From the cell containing the given text, extract its center point as [x, y] coordinate. 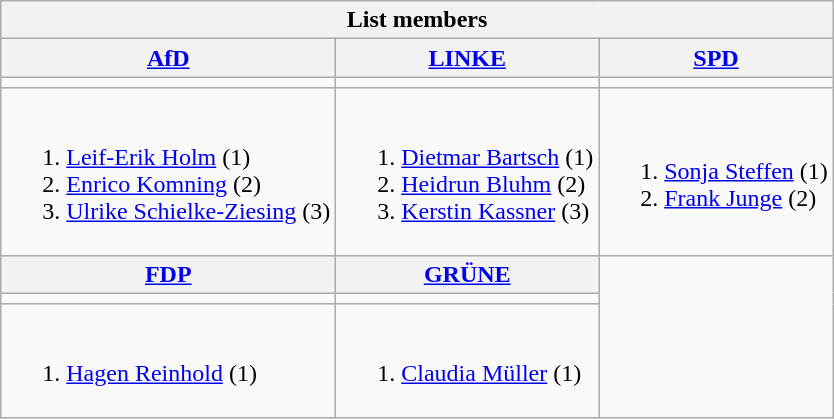
SPD [716, 58]
Leif-Erik Holm (1)Enrico Komning (2)Ulrike Schielke-Ziesing (3) [168, 172]
LINKE [468, 58]
AfD [168, 58]
Sonja Steffen (1)Frank Junge (2) [716, 172]
GRÜNE [468, 274]
Hagen Reinhold (1) [168, 360]
Claudia Müller (1) [468, 360]
Dietmar Bartsch (1)Heidrun Bluhm (2)Kerstin Kassner (3) [468, 172]
List members [418, 20]
FDP [168, 274]
